Detect which cell encompasses the target text, then output its (x, y) center coordinate. 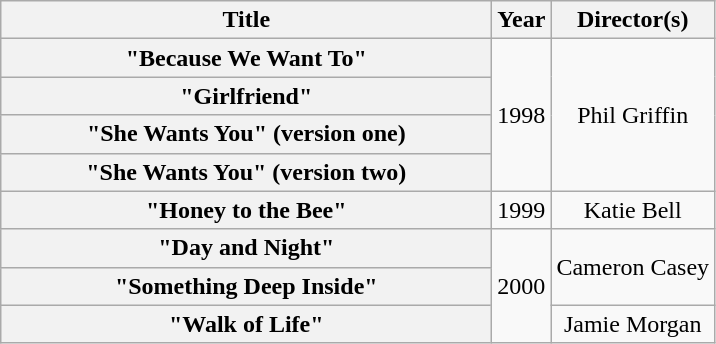
Jamie Morgan (633, 324)
Phil Griffin (633, 115)
1999 (522, 210)
"She Wants You" (version one) (246, 134)
2000 (522, 286)
"Honey to the Bee" (246, 210)
"She Wants You" (version two) (246, 172)
"Something Deep Inside" (246, 286)
Director(s) (633, 20)
Cameron Casey (633, 267)
"Girlfriend" (246, 96)
"Because We Want To" (246, 58)
Katie Bell (633, 210)
1998 (522, 115)
"Day and Night" (246, 248)
Title (246, 20)
Year (522, 20)
"Walk of Life" (246, 324)
